Search for the cell housing the specified text and yield its (x, y) center coordinate. 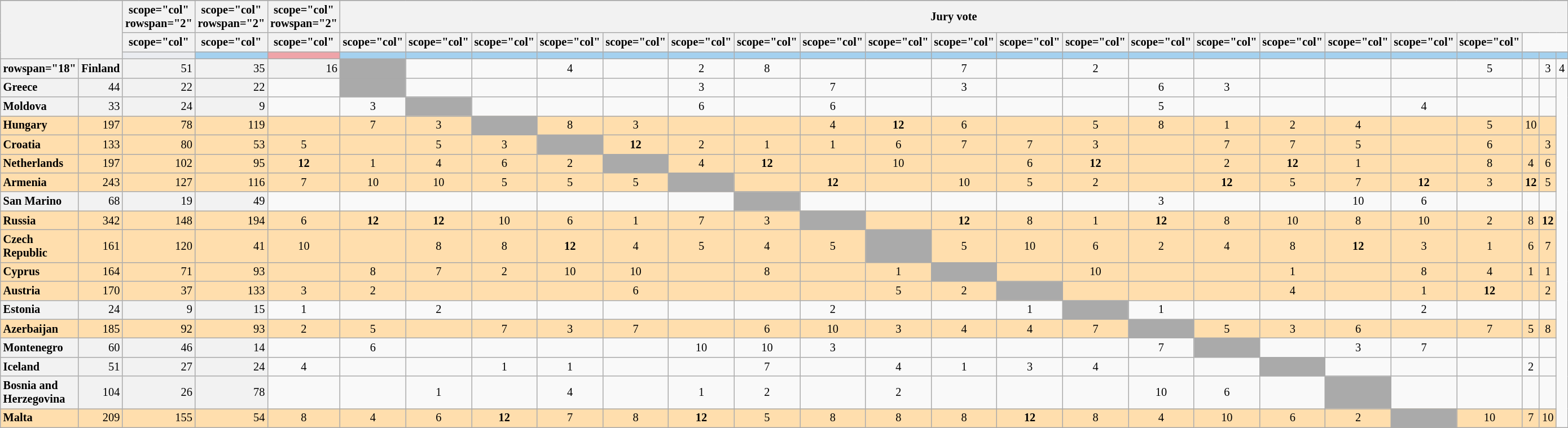
Austria (39, 291)
Cyprus (39, 272)
Czech Republic (39, 246)
60 (100, 348)
185 (100, 329)
54 (231, 418)
33 (100, 107)
Iceland (39, 367)
161 (100, 246)
194 (231, 220)
15 (231, 310)
Malta (39, 418)
155 (159, 418)
80 (159, 144)
102 (159, 164)
Estonia (39, 310)
119 (231, 125)
Hungary (39, 125)
49 (231, 201)
243 (100, 182)
164 (100, 272)
148 (159, 220)
Armenia (39, 182)
37 (159, 291)
116 (231, 182)
San Marino (39, 201)
14 (231, 348)
46 (159, 348)
Moldova (39, 107)
Croatia (39, 144)
71 (159, 272)
Russia (39, 220)
95 (231, 164)
19 (159, 201)
Finland (100, 68)
rowspan="18" (39, 68)
41 (231, 246)
53 (231, 144)
209 (100, 418)
Greece (39, 87)
342 (100, 220)
Bosnia and Herzegovina (39, 392)
68 (100, 201)
120 (159, 246)
Netherlands (39, 164)
104 (100, 392)
127 (159, 182)
170 (100, 291)
Azerbaijan (39, 329)
92 (159, 329)
16 (304, 68)
44 (100, 87)
26 (159, 392)
27 (159, 367)
35 (231, 68)
Jury vote (954, 16)
Montenegro (39, 348)
